Capture the cell that displays the provided text and extract its (X, Y) central coordinate. 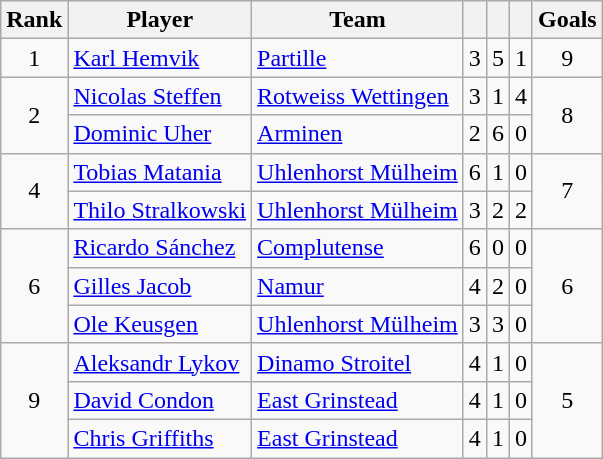
Nicolas Steffen (160, 96)
Karl Hemvik (160, 58)
Tobias Matania (160, 172)
Complutense (358, 248)
Rank (34, 20)
Namur (358, 286)
David Condon (160, 400)
Ricardo Sánchez (160, 248)
Aleksandr Lykov (160, 362)
Chris Griffiths (160, 438)
Gilles Jacob (160, 286)
Arminen (358, 134)
Team (358, 20)
Rotweiss Wettingen (358, 96)
7 (567, 191)
Thilo Stralkowski (160, 210)
Dinamo Stroitel (358, 362)
Ole Keusgen (160, 324)
Player (160, 20)
8 (567, 115)
Partille (358, 58)
Goals (567, 20)
Dominic Uher (160, 134)
